Scan for the cell matching the given text and deliver its (x, y) coordinate at center. 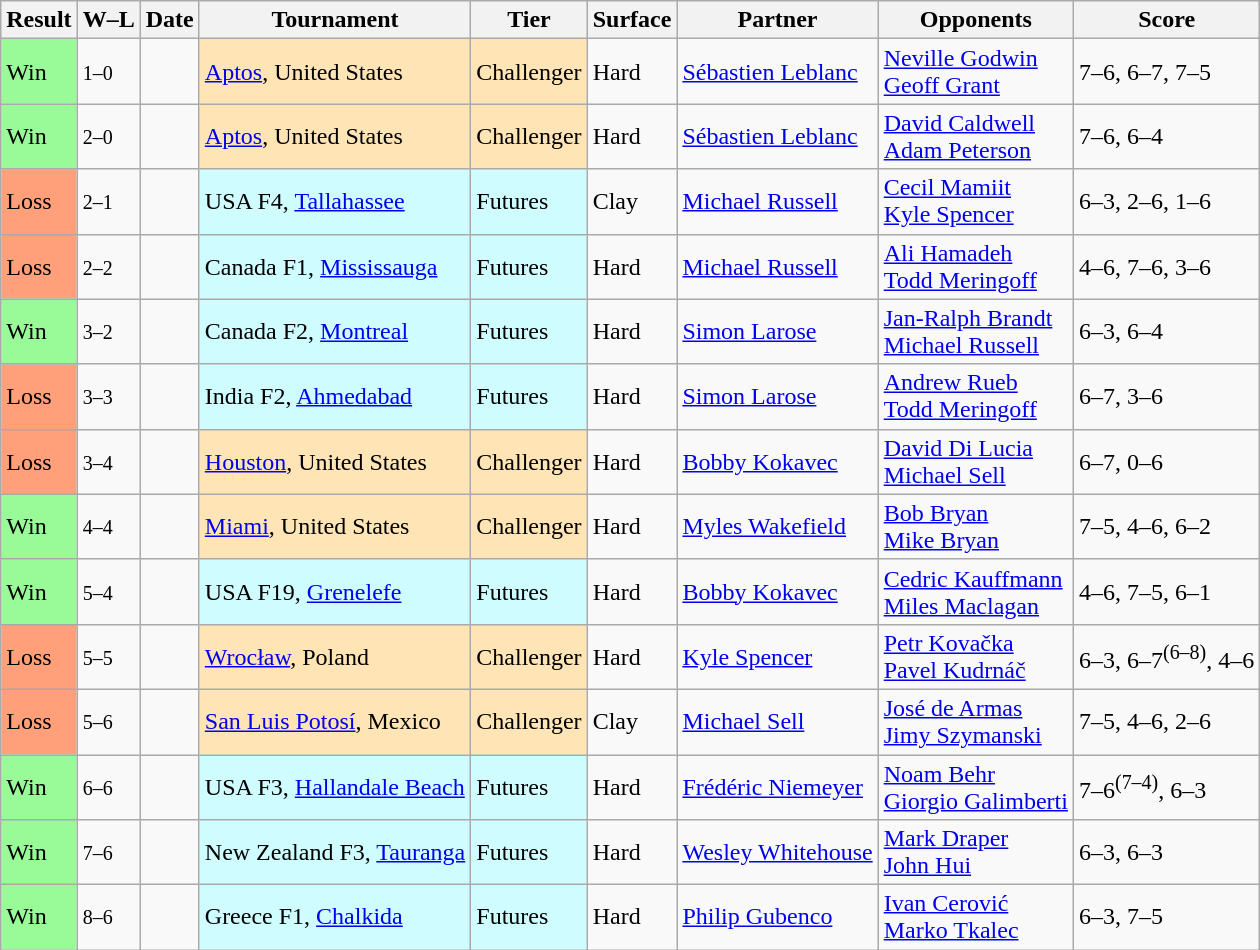
3–3 (108, 396)
Ivan Cerović Marko Tkalec (976, 918)
6–3, 6–7(6–8), 4–6 (1166, 656)
4–6, 7–6, 3–6 (1166, 266)
Petr Kovačka Pavel Kudrnáč (976, 656)
Cecil Mamiit Kyle Spencer (976, 202)
Kyle Spencer (778, 656)
Canada F1, Mississauga (335, 266)
5–4 (108, 592)
7–6, 6–7, 7–5 (1166, 72)
David Di Lucia Michael Sell (976, 462)
Opponents (976, 20)
Partner (778, 20)
7–6(7–4), 6–3 (1166, 786)
5–5 (108, 656)
Houston, United States (335, 462)
6–3, 6–4 (1166, 332)
Philip Gubenco (778, 918)
6–3, 7–5 (1166, 918)
José de Armas Jimy Szymanski (976, 722)
Ali Hamadeh Todd Meringoff (976, 266)
3–2 (108, 332)
W–L (108, 20)
6–7, 0–6 (1166, 462)
1–0 (108, 72)
San Luis Potosí, Mexico (335, 722)
6–7, 3–6 (1166, 396)
Score (1166, 20)
3–4 (108, 462)
Tier (529, 20)
Greece F1, Chalkida (335, 918)
Wrocław, Poland (335, 656)
Myles Wakefield (778, 526)
Cedric Kauffmann Miles Maclagan (976, 592)
David Caldwell Adam Peterson (976, 136)
Canada F2, Montreal (335, 332)
7–6, 6–4 (1166, 136)
India F2, Ahmedabad (335, 396)
Tournament (335, 20)
Mark Draper John Hui (976, 852)
Jan-Ralph Brandt Michael Russell (976, 332)
2–0 (108, 136)
Noam Behr Giorgio Galimberti (976, 786)
6–6 (108, 786)
6–3, 6–3 (1166, 852)
Miami, United States (335, 526)
2–1 (108, 202)
Result (39, 20)
6–3, 2–6, 1–6 (1166, 202)
7–6 (108, 852)
Surface (632, 20)
7–5, 4–6, 2–6 (1166, 722)
2–2 (108, 266)
8–6 (108, 918)
Bob Bryan Mike Bryan (976, 526)
Neville Godwin Geoff Grant (976, 72)
New Zealand F3, Tauranga (335, 852)
5–6 (108, 722)
Andrew Rueb Todd Meringoff (976, 396)
Date (170, 20)
4–4 (108, 526)
Frédéric Niemeyer (778, 786)
4–6, 7–5, 6–1 (1166, 592)
7–5, 4–6, 6–2 (1166, 526)
USA F3, Hallandale Beach (335, 786)
USA F4, Tallahassee (335, 202)
Wesley Whitehouse (778, 852)
Michael Sell (778, 722)
USA F19, Grenelefe (335, 592)
